Pinpoint the cell where the given text exists, returning its [X, Y] midpoint coordinate. 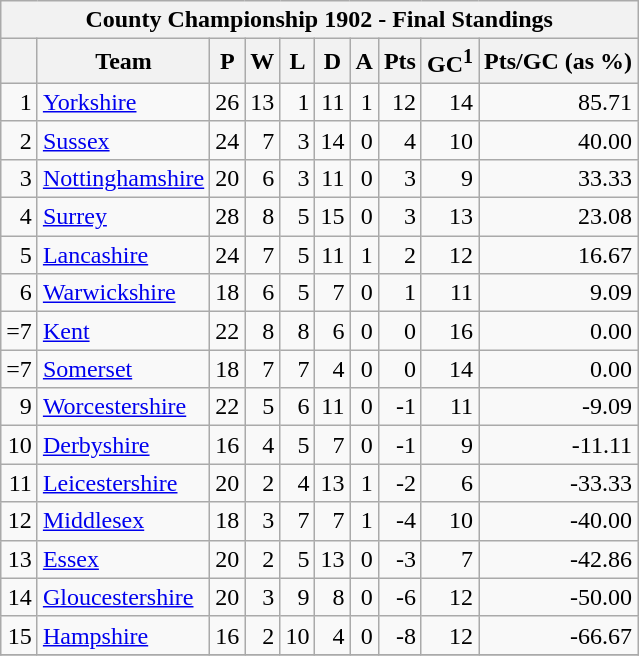
Hampshire [123, 635]
D [332, 62]
16.67 [558, 255]
W [262, 62]
33.33 [558, 178]
85.71 [558, 102]
Pts/GC (as %) [558, 62]
-3 [400, 559]
L [298, 62]
Kent [123, 331]
Surrey [123, 217]
P [228, 62]
26 [228, 102]
Middlesex [123, 521]
Essex [123, 559]
Warwickshire [123, 293]
GC1 [450, 62]
Derbyshire [123, 445]
Pts [400, 62]
9.09 [558, 293]
County Championship 1902 - Final Standings [320, 20]
Worcestershire [123, 407]
Yorkshire [123, 102]
-50.00 [558, 597]
Gloucestershire [123, 597]
-42.86 [558, 559]
23.08 [558, 217]
40.00 [558, 140]
-2 [400, 483]
-9.09 [558, 407]
Sussex [123, 140]
Lancashire [123, 255]
Leicestershire [123, 483]
-8 [400, 635]
-11.11 [558, 445]
-4 [400, 521]
Team [123, 62]
A [364, 62]
-40.00 [558, 521]
-6 [400, 597]
28 [228, 217]
-33.33 [558, 483]
-66.67 [558, 635]
Nottinghamshire [123, 178]
Somerset [123, 369]
